Scan for the cell matching the given text and deliver its [x, y] coordinate at center. 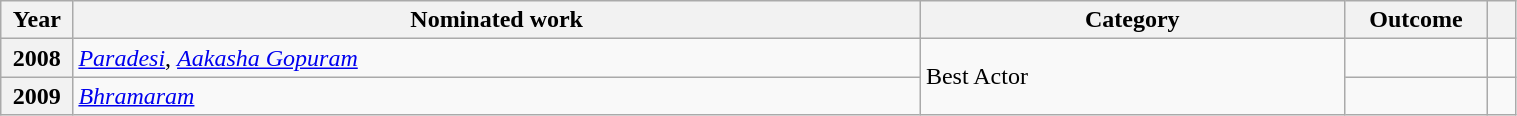
Bhramaram [496, 96]
Best Actor [1132, 77]
Outcome [1416, 20]
Category [1132, 20]
Year [37, 20]
Nominated work [496, 20]
Paradesi, Aakasha Gopuram [496, 58]
2008 [37, 58]
2009 [37, 96]
